Output the [X, Y] coordinate of the center of the cell containing the given text.  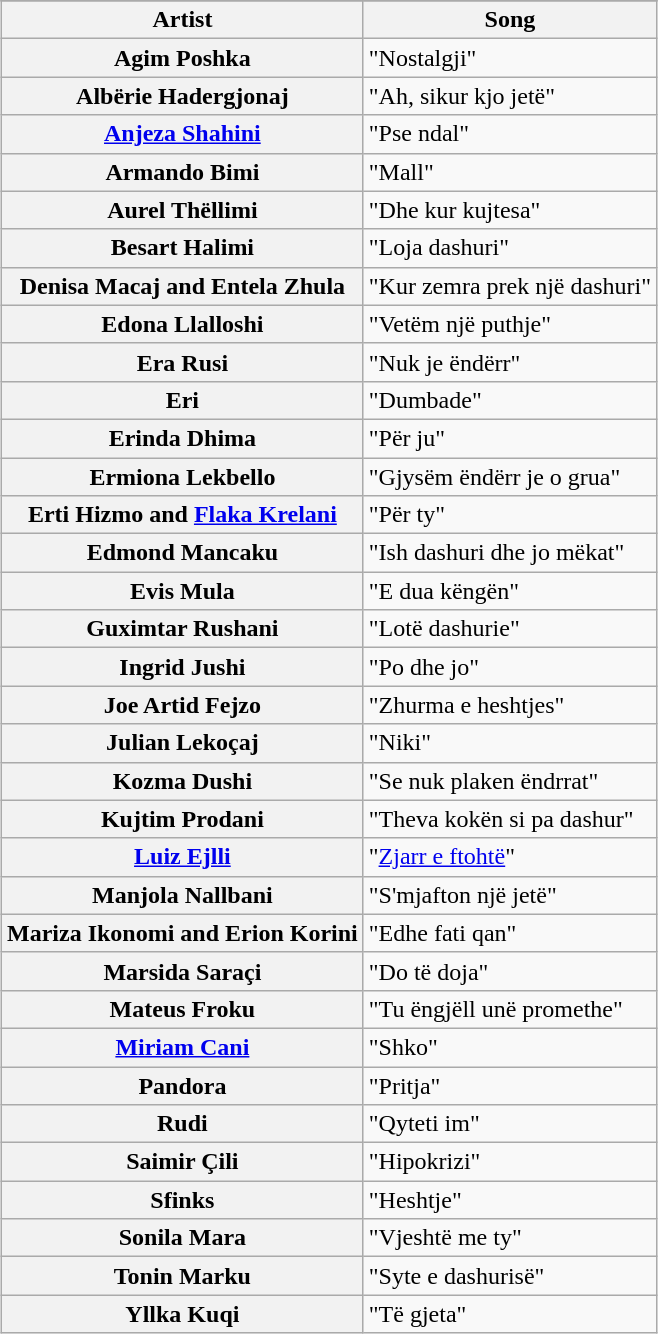
"Se nuk plaken ëndrrat" [510, 781]
"Edhe fati qan" [510, 933]
Mariza Ikonomi and Erion Korini [183, 933]
Kozma Dushi [183, 781]
"Loja dashuri" [510, 248]
Joe Artid Fejzo [183, 705]
"Vjeshtë me ty" [510, 1238]
"Syte e dashurisë" [510, 1276]
Ermiona Lekbello [183, 477]
"Theva kokën si pa dashur" [510, 819]
Saimir Çili [183, 1162]
Agim Poshka [183, 58]
"Pritja" [510, 1085]
"Shko" [510, 1047]
"Të gjeta" [510, 1314]
Albërie Hadergjonaj [183, 96]
Edona Llalloshi [183, 324]
Tonin Marku [183, 1276]
"Do të doja" [510, 971]
Edmond Mancaku [183, 553]
Marsida Saraçi [183, 971]
Era Rusi [183, 362]
Song [510, 20]
"Qyteti im" [510, 1124]
Artist [183, 20]
"Ah, sikur kjo jetë" [510, 96]
Erinda Dhima [183, 438]
Guximtar Rushani [183, 629]
Manjola Nallbani [183, 895]
"Gjysëm ëndërr je o grua" [510, 477]
"Nostalgji" [510, 58]
Ingrid Jushi [183, 667]
Armando Bimi [183, 172]
Mateus Froku [183, 1009]
Erti Hizmo and Flaka Krelani [183, 515]
"Heshtje" [510, 1200]
Evis Mula [183, 591]
"Hipokrizi" [510, 1162]
"Vetëm një puthje" [510, 324]
Pandora [183, 1085]
Luiz Ejlli [183, 857]
Julian Lekoçaj [183, 743]
"Pse ndal" [510, 134]
"S'mjafton një jetë" [510, 895]
"Për ty" [510, 515]
"Kur zemra prek një dashuri" [510, 286]
Eri [183, 400]
"Mall" [510, 172]
Denisa Macaj and Entela Zhula [183, 286]
"Lotë dashurie" [510, 629]
Yllka Kuqi [183, 1314]
"Po dhe jo" [510, 667]
"Nuk je ëndërr" [510, 362]
"Ish dashuri dhe jo mëkat" [510, 553]
Sfinks [183, 1200]
"Zjarr e ftohtë" [510, 857]
Besart Halimi [183, 248]
Rudi [183, 1124]
"Dumbade" [510, 400]
"Tu ëngjëll unë promethe" [510, 1009]
Miriam Cani [183, 1047]
"Për ju" [510, 438]
Aurel Thëllimi [183, 210]
"Dhe kur kujtesa" [510, 210]
Anjeza Shahini [183, 134]
"E dua këngën" [510, 591]
"Zhurma e heshtjes" [510, 705]
"Niki" [510, 743]
Kujtim Prodani [183, 819]
Sonila Mara [183, 1238]
